Detect which cell encompasses the target text, then output its (X, Y) center coordinate. 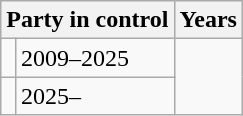
2025– (94, 96)
Years (208, 20)
Party in control (88, 20)
2009–2025 (94, 58)
